Return the (X, Y) coordinate for the center point of the cell that contains the specified text.  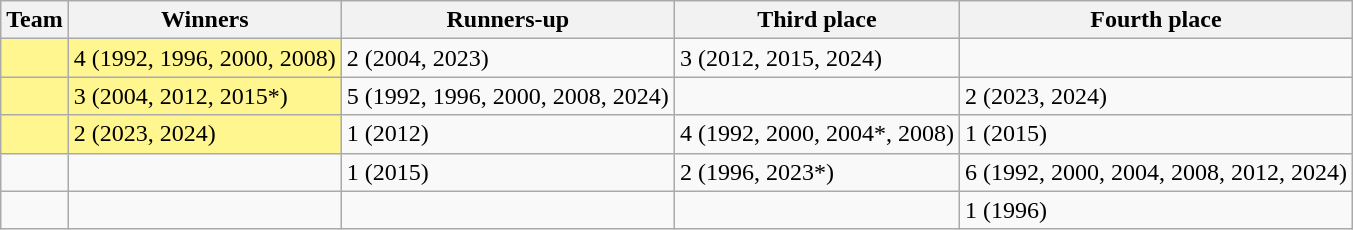
Winners (204, 20)
2 (2004, 2023) (508, 58)
2 (1996, 2023*) (816, 172)
Third place (816, 20)
1 (2012) (508, 134)
4 (1992, 1996, 2000, 2008) (204, 58)
5 (1992, 1996, 2000, 2008, 2024) (508, 96)
Team (35, 20)
6 (1992, 2000, 2004, 2008, 2012, 2024) (1156, 172)
Fourth place (1156, 20)
4 (1992, 2000, 2004*, 2008) (816, 134)
3 (2012, 2015, 2024) (816, 58)
3 (2004, 2012, 2015*) (204, 96)
Runners-up (508, 20)
1 (1996) (1156, 210)
